Pinpoint the cell where the given text exists, returning its [x, y] midpoint coordinate. 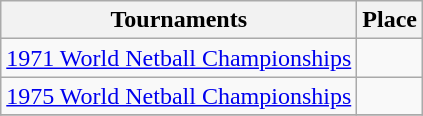
1971 World Netball Championships [179, 58]
1975 World Netball Championships [179, 96]
Place [390, 20]
Tournaments [179, 20]
